Extract the (X, Y) coordinate from the center of the cell holding the provided text.  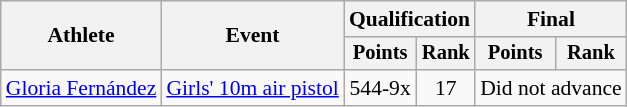
Gloria Fernández (82, 88)
544-9x (380, 88)
Did not advance (551, 88)
Event (252, 36)
Qualification (410, 19)
Athlete (82, 36)
Girls' 10m air pistol (252, 88)
17 (446, 88)
Final (551, 19)
